Determine the [X, Y] coordinate at the center of the cell enclosing the given text.  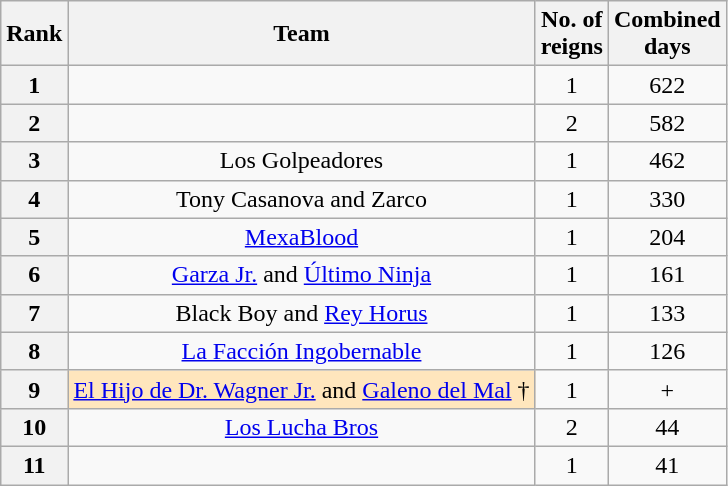
Garza Jr. and Último Ninja [302, 275]
Los Lucha Bros [302, 427]
462 [667, 161]
204 [667, 237]
44 [667, 427]
Rank [34, 34]
9 [34, 389]
161 [667, 275]
133 [667, 313]
Black Boy and Rey Horus [302, 313]
7 [34, 313]
5 [34, 237]
Combineddays [667, 34]
La Facción Ingobernable [302, 351]
MexaBlood [302, 237]
El Hijo de Dr. Wagner Jr. and Galeno del Mal † [302, 389]
8 [34, 351]
582 [667, 123]
No. ofreigns [572, 34]
3 [34, 161]
Los Golpeadores [302, 161]
Tony Casanova and Zarco [302, 199]
330 [667, 199]
4 [34, 199]
10 [34, 427]
126 [667, 351]
41 [667, 465]
6 [34, 275]
11 [34, 465]
622 [667, 85]
+ [667, 389]
Team [302, 34]
